Extract the [X, Y] coordinate from the center of the cell holding the provided text.  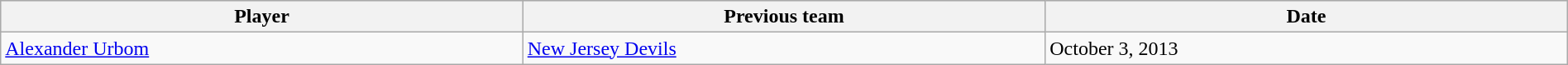
October 3, 2013 [1307, 48]
Alexander Urbom [262, 48]
New Jersey Devils [784, 48]
Date [1307, 17]
Player [262, 17]
Previous team [784, 17]
